Capture the cell that displays the provided text and extract its [x, y] central coordinate. 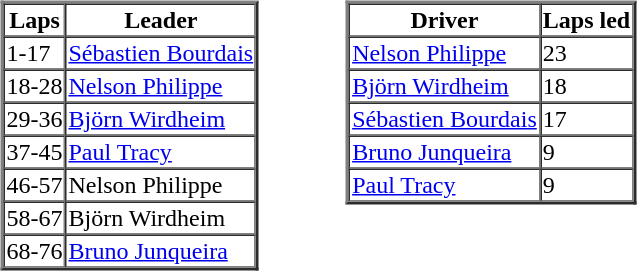
18-28 [35, 86]
29-36 [35, 118]
68-76 [35, 250]
Leader [160, 20]
1-17 [35, 52]
Driver [444, 20]
18 [586, 86]
Laps [35, 20]
58-67 [35, 218]
Laps led [586, 20]
46-57 [35, 184]
17 [586, 118]
23 [586, 52]
37-45 [35, 152]
